Pinpoint the cell where the given text exists, returning its (x, y) midpoint coordinate. 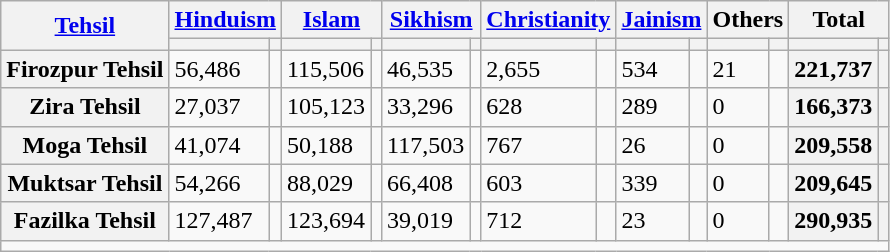
46,535 (426, 69)
23 (653, 221)
127,487 (219, 221)
767 (538, 145)
Firozpur Tehsil (85, 69)
628 (538, 107)
Tehsil (85, 26)
26 (653, 145)
Muktsar Tehsil (85, 183)
Jainism (662, 20)
Moga Tehsil (85, 145)
54,266 (219, 183)
339 (653, 183)
Islam (331, 20)
209,645 (834, 183)
603 (538, 183)
Total (839, 20)
27,037 (219, 107)
Hinduism (225, 20)
166,373 (834, 107)
534 (653, 69)
221,737 (834, 69)
88,029 (326, 183)
712 (538, 221)
105,123 (326, 107)
41,074 (219, 145)
Fazilka Tehsil (85, 221)
66,408 (426, 183)
33,296 (426, 107)
Christianity (548, 20)
2,655 (538, 69)
115,506 (326, 69)
56,486 (219, 69)
123,694 (326, 221)
290,935 (834, 221)
117,503 (426, 145)
Sikhism (432, 20)
21 (738, 69)
50,188 (326, 145)
289 (653, 107)
209,558 (834, 145)
39,019 (426, 221)
Zira Tehsil (85, 107)
Others (748, 20)
